Locate the cell with the specified text and output its [X, Y] center coordinate. 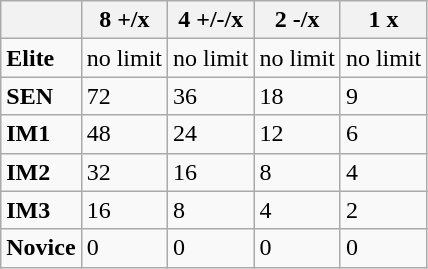
Novice [41, 248]
IM2 [41, 172]
4 +/-/x [211, 20]
24 [211, 134]
2 -/x [297, 20]
2 [383, 210]
IM3 [41, 210]
48 [124, 134]
36 [211, 96]
IM1 [41, 134]
8 +/x [124, 20]
Elite [41, 58]
SEN [41, 96]
18 [297, 96]
9 [383, 96]
1 x [383, 20]
72 [124, 96]
6 [383, 134]
12 [297, 134]
32 [124, 172]
